Locate the cell with the specified text and output its (x, y) center coordinate. 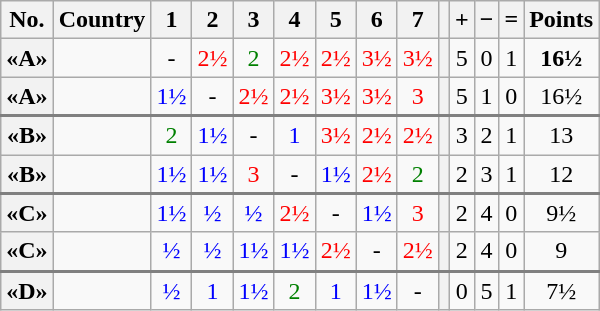
− (486, 20)
9½ (562, 212)
13 (562, 136)
Points (562, 20)
= (512, 20)
7½ (562, 290)
6 (376, 20)
9 (562, 252)
7 (418, 20)
«D» (27, 290)
Country (102, 20)
No. (27, 20)
12 (562, 174)
+ (462, 20)
